Detect which cell encompasses the target text, then output its (X, Y) center coordinate. 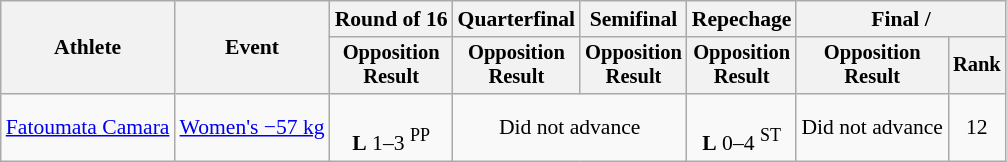
Quarterfinal (517, 19)
Fatoumata Camara (88, 128)
Round of 16 (392, 19)
Women's −57 kg (252, 128)
Athlete (88, 48)
Final / (900, 19)
Rank (977, 66)
L 1–3 PP (392, 128)
L 0–4 ST (742, 128)
Repechage (742, 19)
Event (252, 48)
Semifinal (634, 19)
12 (977, 128)
